Scan for the cell matching the given text and deliver its [x, y] coordinate at center. 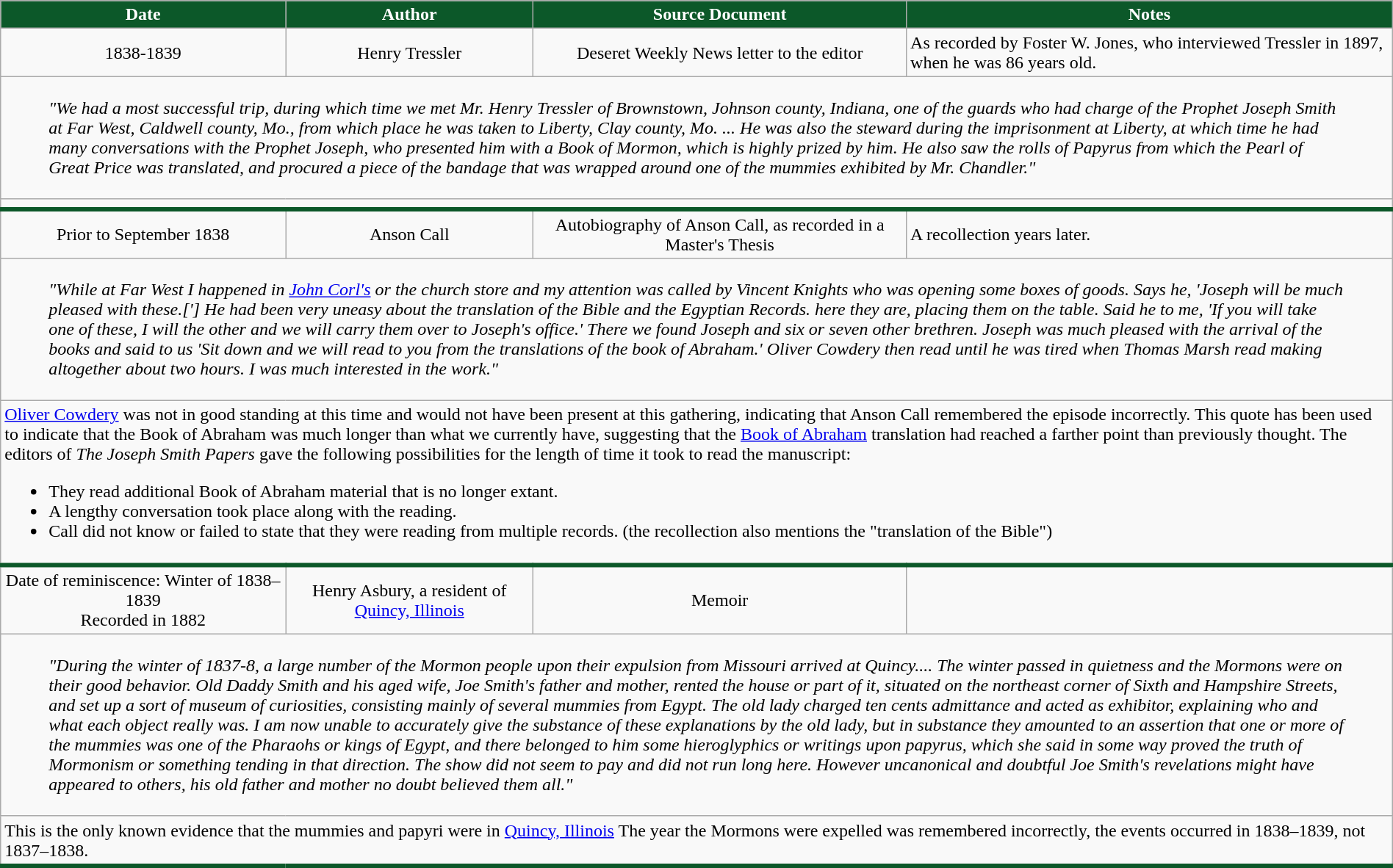
Henry Asbury, a resident of Quincy, Illinois [410, 599]
Date of reminiscence: Winter of 1838–1839Recorded in 1882 [143, 599]
Source Document [720, 15]
Author [410, 15]
Date [143, 15]
Henry Tressler [410, 53]
As recorded by Foster W. Jones, who interviewed Tressler in 1897, when he was 86 years old. [1150, 53]
Prior to September 1838 [143, 234]
1838-1839 [143, 53]
A recollection years later. [1150, 234]
Memoir [720, 599]
Deseret Weekly News letter to the editor [720, 53]
Notes [1150, 15]
Autobiography of Anson Call, as recorded in a Master's Thesis [720, 234]
Anson Call [410, 234]
